Scan for the cell matching the given text and deliver its (x, y) coordinate at center. 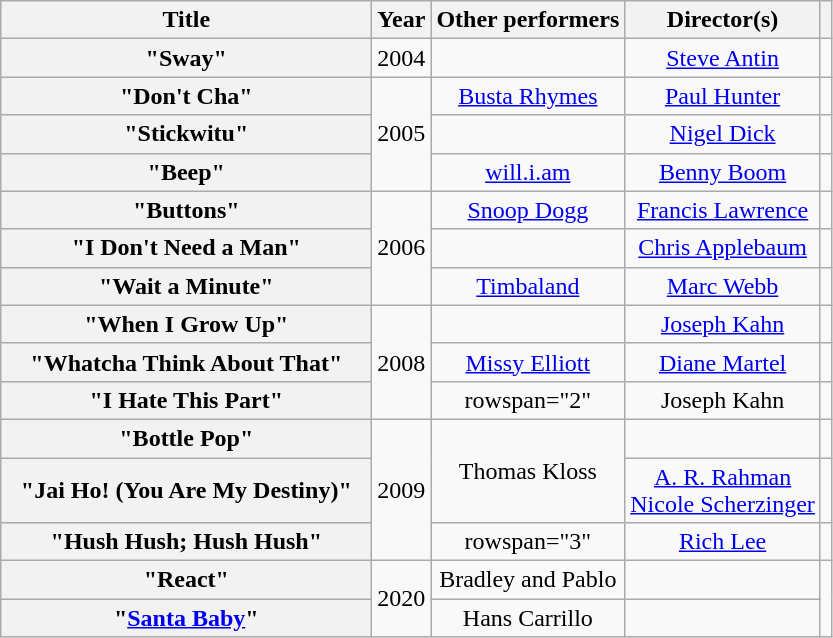
"Santa Baby" (186, 618)
Paul Hunter (723, 96)
2009 (402, 490)
Nigel Dick (723, 134)
2006 (402, 248)
Chris Applebaum (723, 248)
Missy Elliott (528, 362)
will.i.am (528, 172)
"Buttons" (186, 210)
"Beep" (186, 172)
"Bottle Pop" (186, 438)
Snoop Dogg (528, 210)
Title (186, 20)
Director(s) (723, 20)
A. R. RahmanNicole Scherzinger (723, 490)
"Don't Cha" (186, 96)
Other performers (528, 20)
Bradley and Pablo (528, 580)
Rich Lee (723, 542)
rowspan="2" (528, 400)
rowspan="3" (528, 542)
2008 (402, 362)
2004 (402, 58)
"Wait a Minute" (186, 286)
Hans Carrillo (528, 618)
Thomas Kloss (528, 470)
2020 (402, 599)
"I Don't Need a Man" (186, 248)
"React" (186, 580)
"When I Grow Up" (186, 324)
"I Hate This Part" (186, 400)
Busta Rhymes (528, 96)
Steve Antin (723, 58)
Francis Lawrence (723, 210)
"Jai Ho! (You Are My Destiny)" (186, 490)
Marc Webb (723, 286)
"Sway" (186, 58)
"Whatcha Think About That" (186, 362)
Timbaland (528, 286)
Diane Martel (723, 362)
Year (402, 20)
Benny Boom (723, 172)
"Hush Hush; Hush Hush" (186, 542)
2005 (402, 134)
"Stickwitu" (186, 134)
